Find where the given text appears and provide that cell's center as [x, y] coordinate. 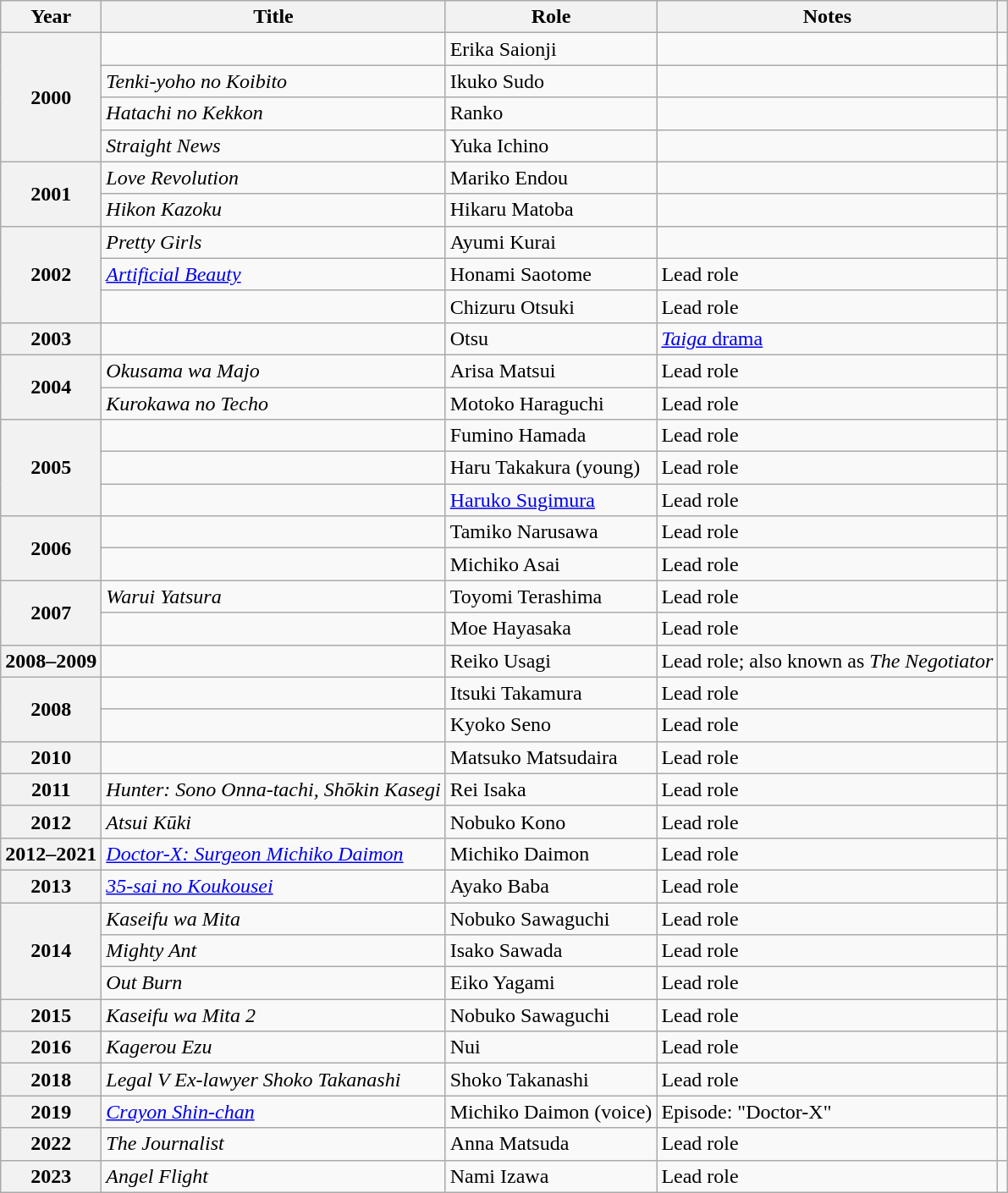
Rei Isaka [551, 789]
Kurokawa no Techo [273, 404]
Kaseifu wa Mita 2 [273, 1015]
Nui [551, 1047]
2012 [51, 822]
Hikaru Matoba [551, 210]
Kyoko Seno [551, 725]
Love Revolution [273, 178]
Anna Matsuda [551, 1144]
2016 [51, 1047]
The Journalist [273, 1144]
Matsuko Matsudaira [551, 757]
2003 [51, 338]
Haru Takakura (young) [551, 468]
Okusama wa Majo [273, 371]
Shoko Takanashi [551, 1080]
2000 [51, 97]
Michiko Daimon [551, 854]
Chizuru Otsuki [551, 306]
Haruko Sugimura [551, 500]
Nobuko Kono [551, 822]
Artificial Beauty [273, 274]
Reiko Usagi [551, 661]
2004 [51, 387]
2008 [51, 709]
Arisa Matsui [551, 371]
Tenki-yoho no Koibito [273, 81]
2006 [51, 548]
Lead role; also known as The Negotiator [828, 661]
Title [273, 17]
Toyomi Terashima [551, 596]
Year [51, 17]
2012–2021 [51, 854]
2023 [51, 1176]
Michiko Daimon (voice) [551, 1112]
Role [551, 17]
Kaseifu wa Mita [273, 918]
2001 [51, 194]
2007 [51, 613]
Tamiko Narusawa [551, 532]
Kagerou Ezu [273, 1047]
Michiko Asai [551, 564]
Moe Hayasaka [551, 629]
Notes [828, 17]
2005 [51, 468]
Hunter: Sono Onna-tachi, Shōkin Kasegi [273, 789]
Mariko Endou [551, 178]
Out Burn [273, 983]
35-sai no Koukousei [273, 886]
Ayako Baba [551, 886]
Erika Saionji [551, 49]
2010 [51, 757]
2008–2009 [51, 661]
2015 [51, 1015]
Isako Sawada [551, 951]
Yuka Ichino [551, 146]
Doctor-X: Surgeon Michiko Daimon [273, 854]
2002 [51, 274]
Episode: "Doctor-X" [828, 1112]
Fumino Hamada [551, 436]
Eiko Yagami [551, 983]
Angel Flight [273, 1176]
Warui Yatsura [273, 596]
2019 [51, 1112]
Motoko Haraguchi [551, 404]
Atsui Kūki [273, 822]
Otsu [551, 338]
Hatachi no Kekkon [273, 113]
Nami Izawa [551, 1176]
Honami Saotome [551, 274]
Mighty Ant [273, 951]
Taiga drama [828, 338]
2014 [51, 950]
2018 [51, 1080]
Ayumi Kurai [551, 242]
2022 [51, 1144]
2013 [51, 886]
Ranko [551, 113]
Hikon Kazoku [273, 210]
2011 [51, 789]
Legal V Ex-lawyer Shoko Takanashi [273, 1080]
Ikuko Sudo [551, 81]
Itsuki Takamura [551, 693]
Pretty Girls [273, 242]
Straight News [273, 146]
Crayon Shin-chan [273, 1112]
